Find where the given text appears and provide that cell's center as (X, Y) coordinate. 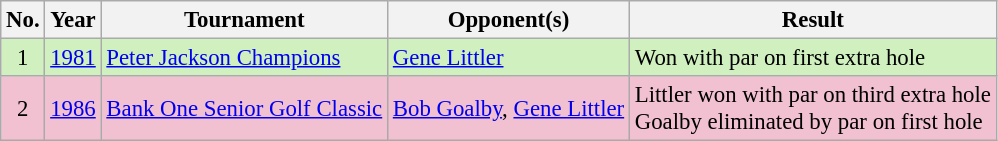
1 (23, 58)
Bob Goalby, Gene Littler (509, 108)
Result (812, 20)
Won with par on first extra hole (812, 58)
Tournament (244, 20)
1981 (73, 58)
Year (73, 20)
Littler won with par on third extra holeGoalby eliminated by par on first hole (812, 108)
2 (23, 108)
1986 (73, 108)
No. (23, 20)
Bank One Senior Golf Classic (244, 108)
Opponent(s) (509, 20)
Gene Littler (509, 58)
Peter Jackson Champions (244, 58)
